Search for the cell housing the specified text and yield its [x, y] center coordinate. 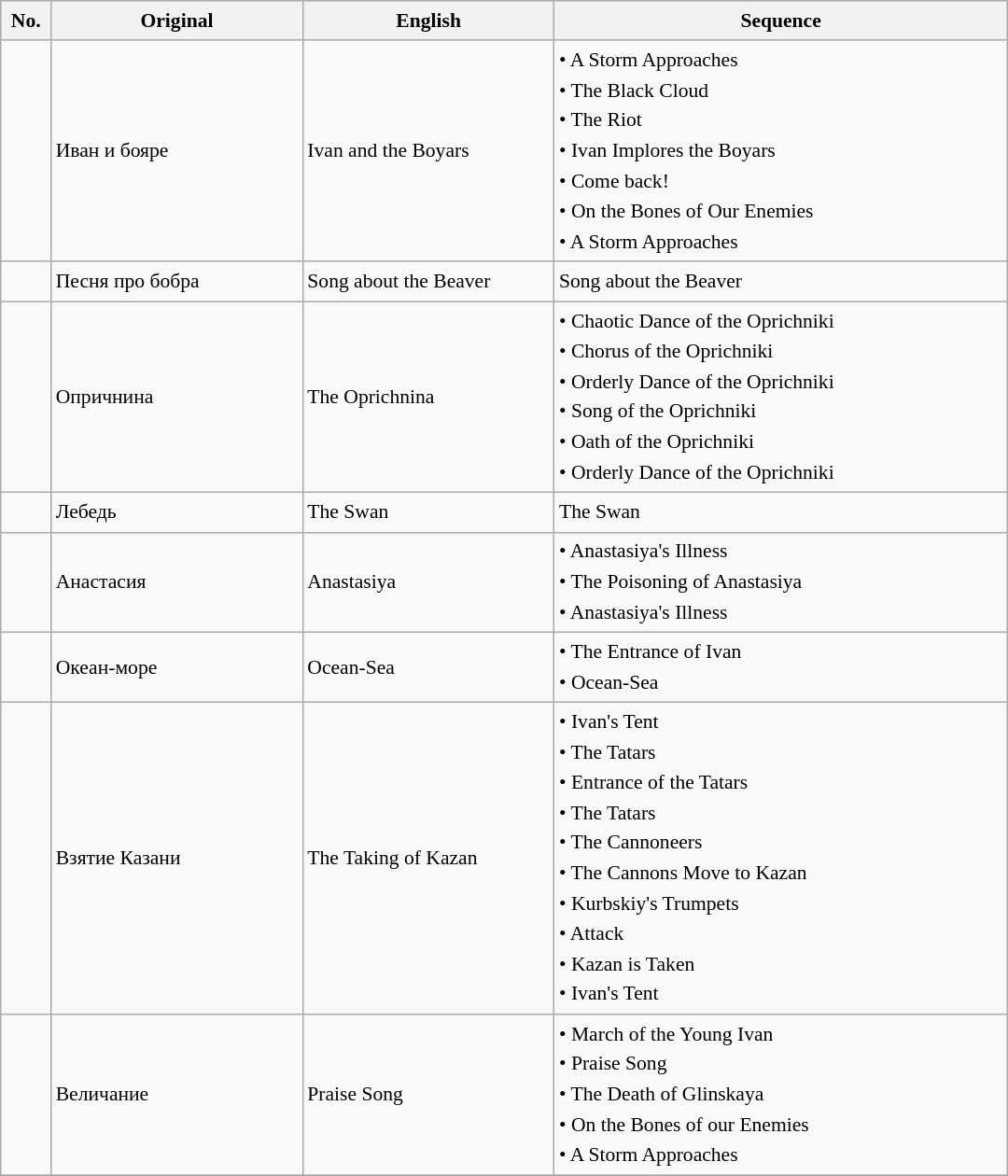
Ivan and the Boyars [428, 151]
• The Entrance of Ivan • Ocean-Sea [780, 668]
• March of the Young Ivan• Praise Song• The Death of Glinskaya• On the Bones of our Enemies• A Storm Approaches [780, 1095]
Анастасия [177, 582]
Опричнина [177, 398]
Sequence [780, 21]
Взятие Казани [177, 859]
Лебедь [177, 513]
English [428, 21]
The Taking of Kazan [428, 859]
• Anastasiya's Illness• The Poisoning of Anastasiya• Anastasiya's Illness [780, 582]
Anastasiya [428, 582]
Иван и бояре [177, 151]
Praise Song [428, 1095]
Песня про бобра [177, 282]
Ocean-Sea [428, 668]
Величание [177, 1095]
• A Storm Approaches• The Black Cloud • The Riot• Ivan Implores the Boyars• Come back!• On the Bones of Our Enemies• A Storm Approaches [780, 151]
Original [177, 21]
Океан-море [177, 668]
No. [26, 21]
The Oprichnina [428, 398]
